Capture the cell that displays the provided text and extract its (x, y) central coordinate. 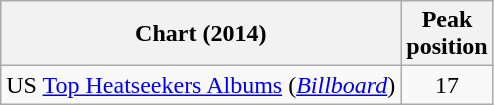
17 (447, 85)
Peakposition (447, 34)
US Top Heatseekers Albums (Billboard) (201, 85)
Chart (2014) (201, 34)
